Identify which cell holds the provided text, then report its (x, y) central coordinate. 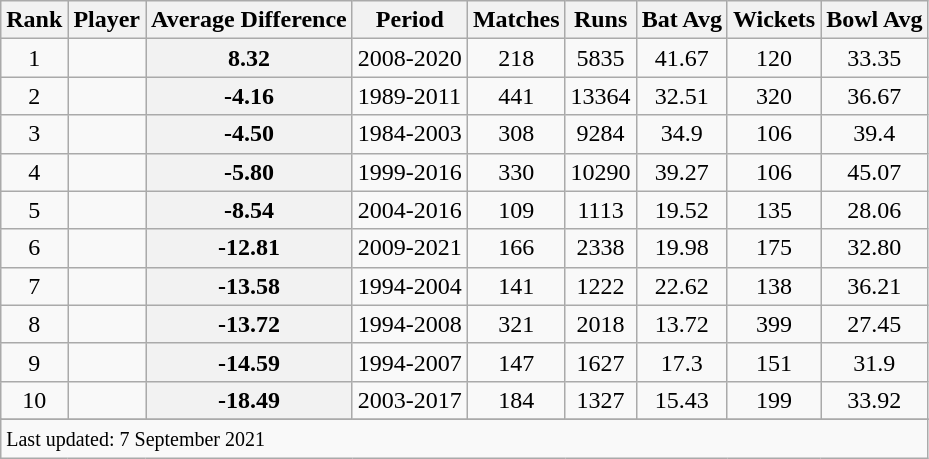
-13.72 (250, 324)
8.32 (250, 58)
3 (34, 134)
199 (774, 400)
-13.58 (250, 286)
2003-2017 (410, 400)
Period (410, 20)
19.98 (682, 248)
320 (774, 96)
39.4 (874, 134)
1627 (600, 362)
4 (34, 172)
27.45 (874, 324)
-14.59 (250, 362)
-8.54 (250, 210)
Player (107, 20)
31.9 (874, 362)
1984-2003 (410, 134)
-5.80 (250, 172)
1994-2007 (410, 362)
Bowl Avg (874, 20)
10 (34, 400)
34.9 (682, 134)
5835 (600, 58)
Matches (516, 20)
32.80 (874, 248)
45.07 (874, 172)
-4.50 (250, 134)
109 (516, 210)
138 (774, 286)
175 (774, 248)
41.67 (682, 58)
120 (774, 58)
15.43 (682, 400)
33.35 (874, 58)
6 (34, 248)
2008-2020 (410, 58)
-12.81 (250, 248)
2 (34, 96)
36.67 (874, 96)
36.21 (874, 286)
28.06 (874, 210)
19.52 (682, 210)
218 (516, 58)
Last updated: 7 September 2021 (464, 438)
8 (34, 324)
7 (34, 286)
308 (516, 134)
Average Difference (250, 20)
33.92 (874, 400)
9 (34, 362)
32.51 (682, 96)
2004-2016 (410, 210)
151 (774, 362)
147 (516, 362)
1 (34, 58)
17.3 (682, 362)
-18.49 (250, 400)
Runs (600, 20)
321 (516, 324)
13.72 (682, 324)
1327 (600, 400)
1994-2004 (410, 286)
22.62 (682, 286)
330 (516, 172)
39.27 (682, 172)
135 (774, 210)
1999-2016 (410, 172)
Wickets (774, 20)
1989-2011 (410, 96)
166 (516, 248)
1222 (600, 286)
141 (516, 286)
2009-2021 (410, 248)
1113 (600, 210)
Bat Avg (682, 20)
2338 (600, 248)
9284 (600, 134)
Rank (34, 20)
13364 (600, 96)
-4.16 (250, 96)
2018 (600, 324)
5 (34, 210)
10290 (600, 172)
184 (516, 400)
399 (774, 324)
441 (516, 96)
1994-2008 (410, 324)
